Identify which cell holds the provided text, then report its (X, Y) central coordinate. 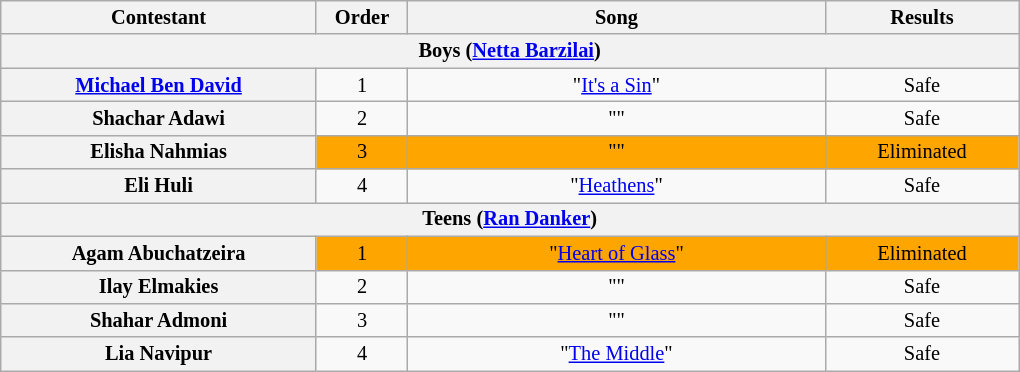
"It's a Sin" (617, 85)
Elisha Nahmias (159, 152)
Michael Ben David (159, 85)
"Heart of Glass" (617, 253)
Order (362, 17)
Lia Navipur (159, 354)
Eli Huli (159, 186)
Agam Abuchatzeira (159, 253)
Contestant (159, 17)
Boys (Netta Barzilai) (510, 51)
"Heathens" (617, 186)
Song (617, 17)
"The Middle" (617, 354)
Ilay Elmakies (159, 287)
Shachar Adawi (159, 118)
Shahar Admoni (159, 320)
Teens (Ran Danker) (510, 219)
Results (922, 17)
